Determine the (x, y) coordinate at the center of the cell enclosing the given text.  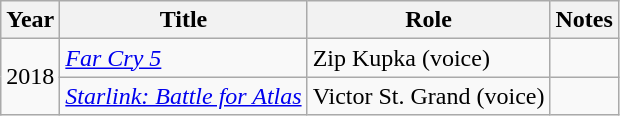
Title (184, 20)
Year (30, 20)
Zip Kupka (voice) (428, 58)
Notes (584, 20)
Victor St. Grand (voice) (428, 96)
2018 (30, 77)
Role (428, 20)
Starlink: Battle for Atlas (184, 96)
Far Cry 5 (184, 58)
